Provide the [x, y] coordinate of the cell's center where the given text is located.  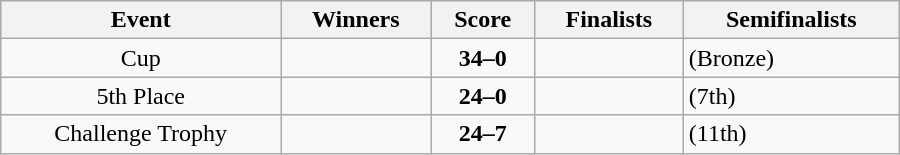
Challenge Trophy [141, 134]
Semifinalists [791, 20]
34–0 [482, 58]
Event [141, 20]
Finalists [608, 20]
Winners [356, 20]
(7th) [791, 96]
24–0 [482, 96]
24–7 [482, 134]
Score [482, 20]
(Bronze) [791, 58]
Cup [141, 58]
(11th) [791, 134]
5th Place [141, 96]
